Pinpoint the cell where the given text exists, returning its (X, Y) midpoint coordinate. 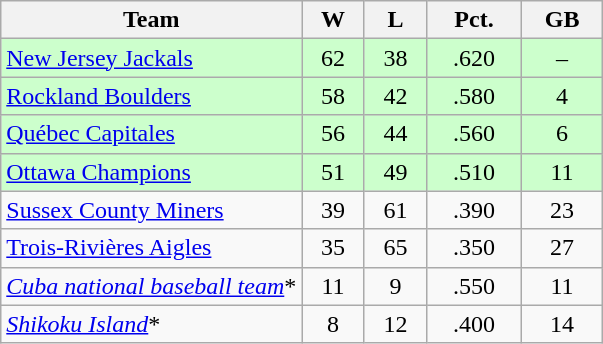
.350 (474, 248)
.580 (474, 96)
61 (395, 210)
58 (333, 96)
14 (562, 324)
.550 (474, 286)
.390 (474, 210)
39 (333, 210)
6 (562, 134)
Pct. (474, 20)
65 (395, 248)
Trois-Rivières Aigles (152, 248)
Ottawa Champions (152, 172)
42 (395, 96)
4 (562, 96)
Rockland Boulders (152, 96)
49 (395, 172)
27 (562, 248)
8 (333, 324)
38 (395, 58)
51 (333, 172)
Shikoku Island* (152, 324)
.400 (474, 324)
L (395, 20)
.620 (474, 58)
New Jersey Jackals (152, 58)
Cuba national baseball team* (152, 286)
.560 (474, 134)
9 (395, 286)
56 (333, 134)
23 (562, 210)
GB (562, 20)
– (562, 58)
.510 (474, 172)
Québec Capitales (152, 134)
W (333, 20)
Sussex County Miners (152, 210)
Team (152, 20)
12 (395, 324)
44 (395, 134)
62 (333, 58)
35 (333, 248)
